Pinpoint the cell where the given text exists, returning its (x, y) midpoint coordinate. 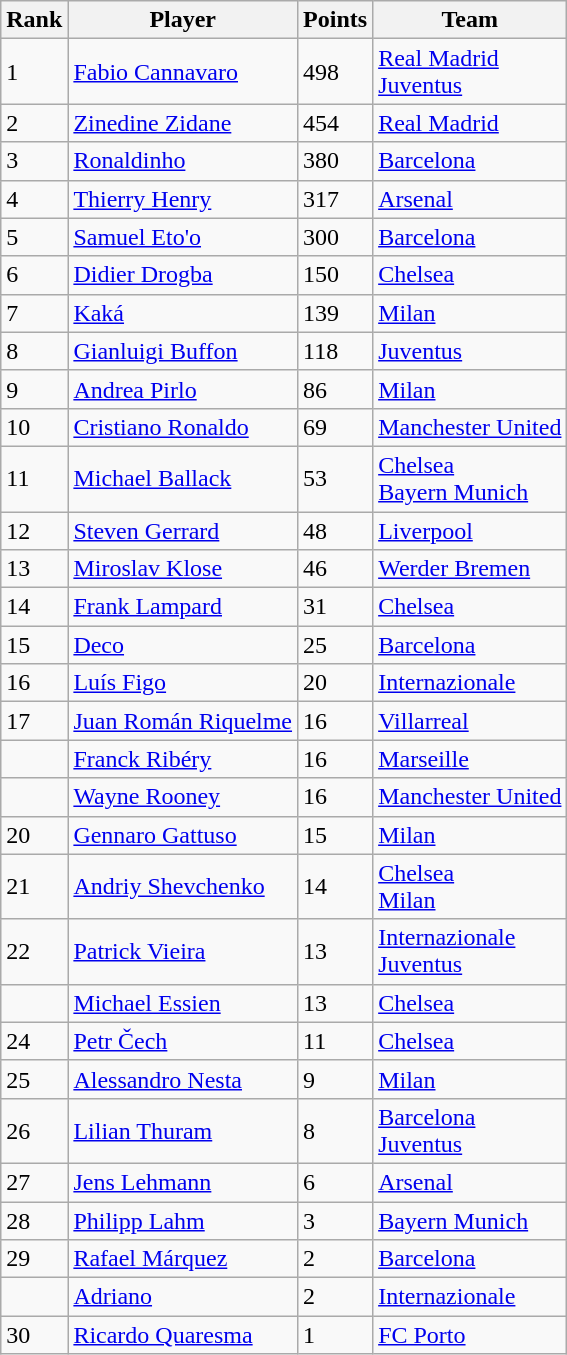
139 (336, 313)
Steven Gerrard (183, 531)
Player (183, 20)
Juventus (470, 351)
7 (34, 313)
Liverpool (470, 531)
Andriy Shevchenko (183, 886)
86 (336, 389)
69 (336, 427)
21 (34, 886)
Patrick Vieira (183, 952)
150 (336, 275)
Philipp Lahm (183, 1221)
Marseille (470, 759)
29 (34, 1259)
Barcelona Juventus (470, 1130)
Thierry Henry (183, 199)
Petr Čech (183, 1041)
12 (34, 531)
Team (470, 20)
Werder Bremen (470, 569)
Real Madrid Juventus (470, 72)
10 (34, 427)
Ronaldinho (183, 161)
24 (34, 1041)
Michael Essien (183, 1003)
317 (336, 199)
4 (34, 199)
Gianluigi Buffon (183, 351)
Wayne Rooney (183, 797)
48 (336, 531)
Luís Figo (183, 683)
5 (34, 237)
Zinedine Zidane (183, 123)
Michael Ballack (183, 478)
454 (336, 123)
FC Porto (470, 1335)
31 (336, 607)
Deco (183, 645)
Cristiano Ronaldo (183, 427)
Rank (34, 20)
26 (34, 1130)
Real Madrid (470, 123)
Bayern Munich (470, 1221)
28 (34, 1221)
22 (34, 952)
Adriano (183, 1297)
300 (336, 237)
Franck Ribéry (183, 759)
Lilian Thuram (183, 1130)
Samuel Eto'o (183, 237)
Juan Román Riquelme (183, 721)
380 (336, 161)
Chelsea Bayern Munich (470, 478)
Miroslav Klose (183, 569)
Alessandro Nesta (183, 1079)
Frank Lampard (183, 607)
Internazionale Juventus (470, 952)
Didier Drogba (183, 275)
Andrea Pirlo (183, 389)
Chelsea Milan (470, 886)
46 (336, 569)
Gennaro Gattuso (183, 835)
Villarreal (470, 721)
Rafael Márquez (183, 1259)
Points (336, 20)
118 (336, 351)
Jens Lehmann (183, 1182)
27 (34, 1182)
17 (34, 721)
Fabio Cannavaro (183, 72)
Ricardo Quaresma (183, 1335)
30 (34, 1335)
498 (336, 72)
53 (336, 478)
Kaká (183, 313)
